For the text-containing cell, return its midpoint in [X, Y] coordinate format. 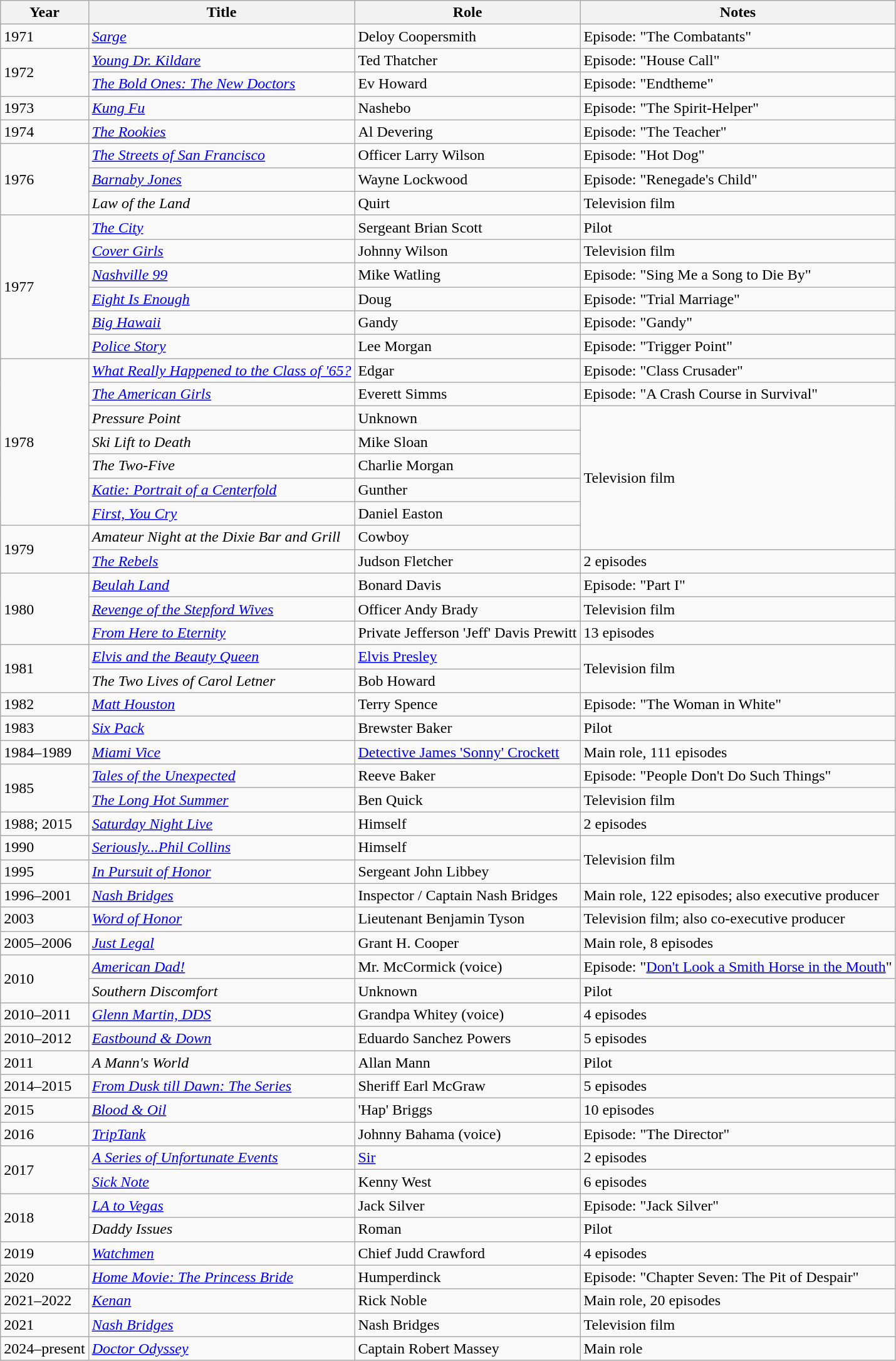
2017 [44, 1170]
1973 [44, 108]
Home Movie: The Princess Bride [222, 1277]
Johnny Wilson [467, 251]
Katie: Portrait of a Centerfold [222, 490]
American Dad! [222, 967]
6 episodes [738, 1182]
Elvis Presley [467, 656]
Year [44, 13]
Brewster Baker [467, 728]
2019 [44, 1253]
2016 [44, 1134]
Episode: "Endtheme" [738, 84]
Blood & Oil [222, 1110]
Beulah Land [222, 585]
The American Girls [222, 394]
The City [222, 227]
Episode: "Trigger Point" [738, 347]
Eight Is Enough [222, 299]
1979 [44, 549]
Sarge [222, 36]
Police Story [222, 347]
Just Legal [222, 943]
Ben Quick [467, 800]
1990 [44, 848]
13 episodes [738, 633]
Title [222, 13]
Allan Mann [467, 1063]
Watchmen [222, 1253]
1978 [44, 442]
A Series of Unfortunate Events [222, 1158]
Eduardo Sanchez Powers [467, 1038]
'Hap' Briggs [467, 1110]
Officer Larry Wilson [467, 155]
Miami Vice [222, 752]
Ted Thatcher [467, 60]
Inspector / Captain Nash Bridges [467, 895]
2011 [44, 1063]
2010–2011 [44, 1014]
Episode: "Hot Dog" [738, 155]
Southern Discomfort [222, 991]
Roman [467, 1229]
Cowboy [467, 537]
In Pursuit of Honor [222, 871]
Word of Honor [222, 919]
Humperdinck [467, 1277]
Pressure Point [222, 418]
Grant H. Cooper [467, 943]
Notes [738, 13]
Gandy [467, 323]
Episode: "The Spirit-Helper" [738, 108]
Episode: "House Call" [738, 60]
Mr. McCormick (voice) [467, 967]
1981 [44, 668]
Lee Morgan [467, 347]
Sheriff Earl McGraw [467, 1086]
Kung Fu [222, 108]
1971 [44, 36]
Jack Silver [467, 1206]
Al Devering [467, 132]
Episode: "The Director" [738, 1134]
1983 [44, 728]
2010 [44, 979]
A Mann's World [222, 1063]
1974 [44, 132]
Main role, 111 episodes [738, 752]
Ski Lift to Death [222, 442]
Detective James 'Sonny' Crockett [467, 752]
Elvis and the Beauty Queen [222, 656]
Seriously...Phil Collins [222, 848]
Young Dr. Kildare [222, 60]
Tales of the Unexpected [222, 776]
Reeve Baker [467, 776]
The Two Lives of Carol Letner [222, 680]
The Long Hot Summer [222, 800]
Episode: "Sing Me a Song to Die By" [738, 275]
Episode: "The Woman in White" [738, 705]
2021–2022 [44, 1301]
Lieutenant Benjamin Tyson [467, 919]
The Rebels [222, 561]
Bob Howard [467, 680]
Nashebo [467, 108]
Grandpa Whitey (voice) [467, 1014]
Episode: "Renegade's Child" [738, 179]
1977 [44, 286]
Episode: "Chapter Seven: The Pit of Despair" [738, 1277]
2024–present [44, 1348]
Rick Noble [467, 1301]
Main role, 20 episodes [738, 1301]
Episode: "The Combatants" [738, 36]
Law of the Land [222, 203]
Charlie Morgan [467, 466]
1995 [44, 871]
Mike Sloan [467, 442]
Episode: "Trial Marriage" [738, 299]
2021 [44, 1325]
Quirt [467, 203]
10 episodes [738, 1110]
Main role, 122 episodes; also executive producer [738, 895]
Episode: "Jack Silver" [738, 1206]
TripTank [222, 1134]
Nashville 99 [222, 275]
Everett Simms [467, 394]
Main role [738, 1348]
2005–2006 [44, 943]
Episode: "Gandy" [738, 323]
What Really Happened to the Class of '65? [222, 370]
Bonard Davis [467, 585]
1984–1989 [44, 752]
Sir [467, 1158]
Saturday Night Live [222, 824]
Mike Watling [467, 275]
From Here to Eternity [222, 633]
The Two-Five [222, 466]
First, You Cry [222, 513]
Daniel Easton [467, 513]
The Rookies [222, 132]
2014–2015 [44, 1086]
Doug [467, 299]
2003 [44, 919]
1972 [44, 72]
1982 [44, 705]
Sick Note [222, 1182]
Episode: "The Teacher" [738, 132]
Episode: "Don't Look a Smith Horse in the Mouth" [738, 967]
Deloy Coopersmith [467, 36]
Officer Andy Brady [467, 609]
Terry Spence [467, 705]
Role [467, 13]
Eastbound & Down [222, 1038]
1996–2001 [44, 895]
Episode: "A Crash Course in Survival" [738, 394]
LA to Vegas [222, 1206]
Television film; also co-executive producer [738, 919]
Chief Judd Crawford [467, 1253]
2015 [44, 1110]
Amateur Night at the Dixie Bar and Grill [222, 537]
2020 [44, 1277]
The Bold Ones: The New Doctors [222, 84]
1976 [44, 179]
Episode: "Class Crusader" [738, 370]
From Dusk till Dawn: The Series [222, 1086]
2018 [44, 1217]
Kenan [222, 1301]
Six Pack [222, 728]
Captain Robert Massey [467, 1348]
The Streets of San Francisco [222, 155]
2010–2012 [44, 1038]
1985 [44, 788]
Main role, 8 episodes [738, 943]
Sergeant Brian Scott [467, 227]
Johnny Bahama (voice) [467, 1134]
Glenn Martin, DDS [222, 1014]
Daddy Issues [222, 1229]
Barnaby Jones [222, 179]
Episode: "People Don't Do Such Things" [738, 776]
Ev Howard [467, 84]
Wayne Lockwood [467, 179]
Gunther [467, 490]
Edgar [467, 370]
Cover Girls [222, 251]
Kenny West [467, 1182]
1980 [44, 609]
1988; 2015 [44, 824]
Big Hawaii [222, 323]
Private Jefferson 'Jeff' Davis Prewitt [467, 633]
Revenge of the Stepford Wives [222, 609]
Matt Houston [222, 705]
Episode: "Part I" [738, 585]
Judson Fletcher [467, 561]
Sergeant John Libbey [467, 871]
Doctor Odyssey [222, 1348]
